Pinpoint the cell where the given text exists, returning its [x, y] midpoint coordinate. 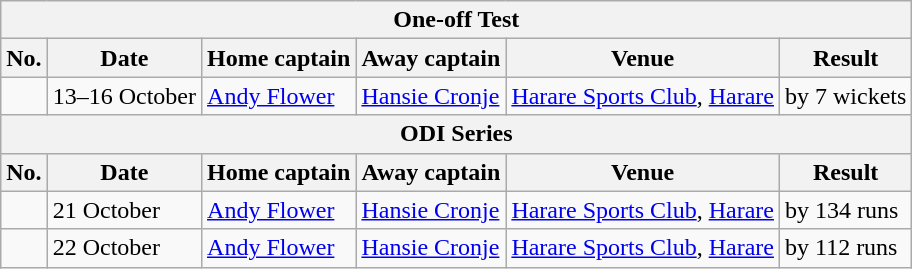
21 October [124, 210]
22 October [124, 248]
ODI Series [456, 134]
One-off Test [456, 20]
by 134 runs [845, 210]
by 112 runs [845, 248]
13–16 October [124, 96]
by 7 wickets [845, 96]
